Find where the given text appears and provide that cell's center as (X, Y) coordinate. 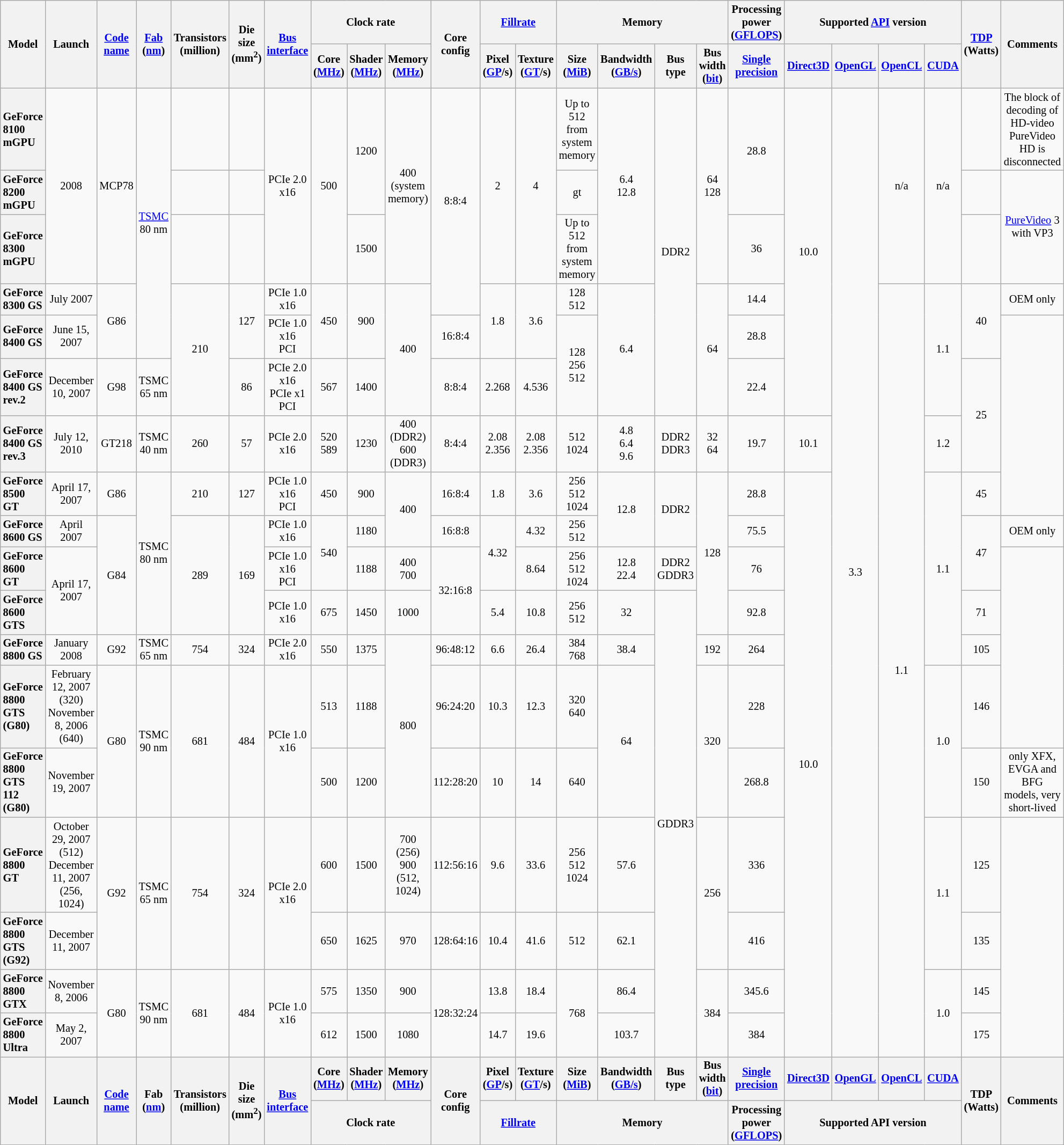
12.8 (626, 509)
10.3 (498, 707)
2008 (71, 186)
November 19, 2007 (71, 782)
1080 (408, 1035)
1375 (366, 650)
GeForce 8200 mGPU (23, 192)
612 (328, 1035)
345.6 (757, 991)
G98 (117, 387)
14.4 (757, 299)
18.4 (535, 991)
128512 (577, 299)
264 (757, 650)
336 (757, 865)
The block of decoding of HD-video PureVideo HD is disconnected (1032, 129)
1.2 (943, 444)
600 (328, 865)
19.7 (757, 444)
75.5 (757, 531)
86.4 (626, 991)
DDR2GDDR3 (676, 569)
92.8 (757, 612)
December 11, 2007 (71, 941)
gt (577, 192)
513 (328, 707)
3264 (713, 444)
6.412.8 (626, 186)
22.4 (757, 387)
4 (535, 186)
150 (981, 782)
32 (626, 612)
GeForce 8400 GS rev.3 (23, 444)
57 (247, 444)
40 (981, 321)
36 (757, 249)
192 (713, 650)
1350 (366, 991)
96:48:12 (456, 650)
14.7 (498, 1035)
GeForce 8600 GT (23, 569)
10.4 (498, 941)
December 10, 2007 (71, 387)
540 (328, 553)
May 2, 2007 (71, 1035)
1180 (366, 531)
768 (577, 1013)
1625 (366, 941)
33.6 (535, 865)
970 (408, 941)
GeForce 8400 GS (23, 336)
12.822.4 (626, 569)
550 (328, 650)
47 (981, 553)
38.4 (626, 650)
GeForce 8800 GTS 112 (G80) (23, 782)
GeForce 8800 GS (23, 650)
PureVideo 3 with VP3 (1032, 226)
PCIe 2.0 x16PCIe x1PCI (288, 387)
64128 (713, 186)
GT218 (117, 444)
1450 (366, 612)
November 8, 2006 (71, 991)
GeForce 8600 GS (23, 531)
25 (981, 415)
only XFX, EVGA and BFG models, very short-lived (1032, 782)
6.4 (626, 350)
GeForce 8800 GTS (G92) (23, 941)
76 (757, 569)
169 (247, 575)
145 (981, 991)
GeForce 8500 GT (23, 494)
DDR2DDR3 (676, 444)
400 (DDR2)600 (DDR3) (408, 444)
GeForce 8100 mGPU (23, 129)
February 12, 2007 (320) November 8, 2006 (640) (71, 707)
10.1 (808, 444)
1000 (408, 612)
175 (981, 1035)
103.7 (626, 1035)
128 (713, 553)
416 (757, 941)
2.268 (498, 387)
July 2007 (71, 299)
260 (200, 444)
800 (408, 725)
700 (256)900 (512, 1024) (408, 865)
GDDR3 (676, 823)
4.536 (535, 387)
10.8 (535, 612)
57.6 (626, 865)
GeForce 8300 GS (23, 299)
14 (535, 782)
October 29, 2007 (512)December 11, 2007 (256, 1024) (71, 865)
96:24:20 (456, 707)
86 (247, 387)
45 (981, 494)
128:64:16 (456, 941)
G84 (117, 575)
June 15, 2007 (71, 336)
July 12, 2010 (71, 444)
675 (328, 612)
62.1 (626, 941)
125 (981, 865)
8:4:4 (456, 444)
112:56:16 (456, 865)
400(system memory) (408, 186)
GeForce 8300 mGPU (23, 249)
19.6 (535, 1035)
135 (981, 941)
520589 (328, 444)
575 (328, 991)
32:16:8 (456, 590)
GeForce 8800 GTS (G80) (23, 707)
9.6 (498, 865)
January 2008 (71, 650)
320 (713, 742)
650 (328, 941)
105 (981, 650)
GeForce 8800 Ultra (23, 1035)
MCP78 (117, 186)
128256512 (577, 365)
384768 (577, 650)
April 2007 (71, 531)
567 (328, 387)
4.86.49.6 (626, 444)
3.3 (855, 572)
320640 (577, 707)
512 (577, 941)
13.8 (498, 991)
5121024 (577, 444)
41.6 (535, 941)
TSMC 40 nm (153, 444)
256 (713, 893)
146 (981, 707)
112:28:20 (456, 782)
128:32:24 (456, 1013)
26.4 (535, 650)
2 (498, 186)
1230 (366, 444)
GeForce 8600 GTS (23, 612)
228 (757, 707)
GeForce 8400 GS rev.2 (23, 387)
5.4 (498, 612)
8.64 (535, 569)
16:8:8 (456, 531)
289 (200, 575)
400700 (408, 569)
12.3 (535, 707)
1400 (366, 387)
640 (577, 782)
6.6 (498, 650)
GeForce 8800 GT (23, 865)
10 (498, 782)
268.8 (757, 782)
71 (981, 612)
GeForce 8800 GTX (23, 991)
